Provide the [x, y] coordinate of the cell's center where the given text is located.  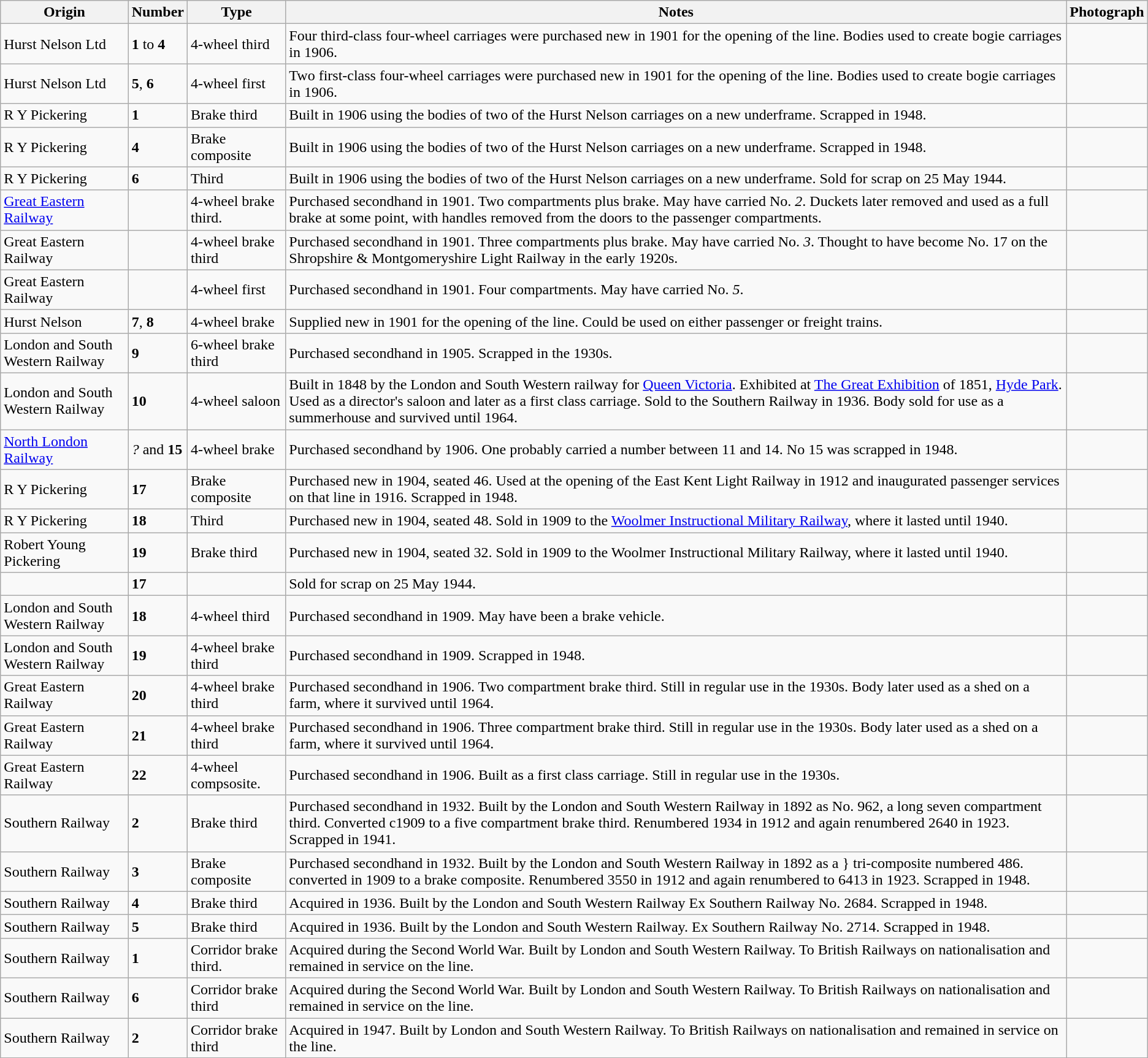
Corridor brake third. [237, 957]
4-wheel brake third. [237, 210]
Four third-class four-wheel carriages were purchased new in 1901 for the opening of the line. Bodies used to create bogie carriages in 1906. [676, 44]
Origin [64, 12]
Purchased secondhand in 1906. Built as a first class carriage. Still in regular use in the 1930s. [676, 775]
6-wheel brake third [237, 353]
5 [158, 926]
Hurst Nelson [64, 321]
9 [158, 353]
1 to 4 [158, 44]
Purchased secondhand in 1901. Four compartments. May have carried No. 5. [676, 289]
Notes [676, 12]
Purchased new in 1904, seated 32. Sold in 1909 to the Woolmer Instructional Military Railway, where it lasted until 1940. [676, 553]
Photograph [1107, 12]
Number [158, 12]
Purchased secondhand in 1905. Scrapped in the 1930s. [676, 353]
Purchased secondhand in 1909. May have been a brake vehicle. [676, 615]
Supplied new in 1901 for the opening of the line. Could be used on either passenger or freight trains. [676, 321]
20 [158, 695]
Acquired in 1947. Built by London and South Western Railway. To British Railways on nationalisation and remained in service on the line. [676, 1037]
4-wheel compsosite. [237, 775]
Sold for scrap on 25 May 1944. [676, 584]
North London Railway [64, 449]
Acquired in 1936. Built by the London and South Western Railway Ex Southern Railway No. 2684. Scrapped in 1948. [676, 903]
7, 8 [158, 321]
Two first-class four-wheel carriages were purchased new in 1901 for the opening of the line. Bodies used to create bogie carriages in 1906. [676, 83]
Acquired in 1936. Built by the London and South Western Railway. Ex Southern Railway No. 2714. Scrapped in 1948. [676, 926]
21 [158, 736]
10 [158, 401]
Purchased secondhand by 1906. One probably carried a number between 11 and 14. No 15 was scrapped in 1948. [676, 449]
Type [237, 12]
Purchased new in 1904, seated 48. Sold in 1909 to the Woolmer Instructional Military Railway, where it lasted until 1940. [676, 521]
Robert Young Pickering [64, 553]
22 [158, 775]
Purchased secondhand in 1909. Scrapped in 1948. [676, 656]
4-wheel saloon [237, 401]
5, 6 [158, 83]
3 [158, 872]
? and 15 [158, 449]
Built in 1906 using the bodies of two of the Hurst Nelson carriages on a new underframe. Sold for scrap on 25 May 1944. [676, 178]
